Find where the given text appears and provide that cell's center as [X, Y] coordinate. 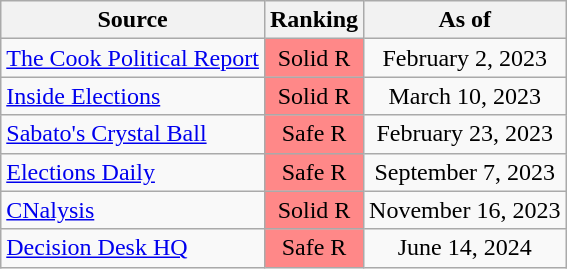
Ranking [314, 20]
February 2, 2023 [465, 58]
February 23, 2023 [465, 134]
As of [465, 20]
September 7, 2023 [465, 172]
CNalysis [133, 210]
The Cook Political Report [133, 58]
March 10, 2023 [465, 96]
Inside Elections [133, 96]
Sabato's Crystal Ball [133, 134]
November 16, 2023 [465, 210]
Source [133, 20]
Decision Desk HQ [133, 248]
June 14, 2024 [465, 248]
Elections Daily [133, 172]
